Capture the cell that displays the provided text and extract its (x, y) central coordinate. 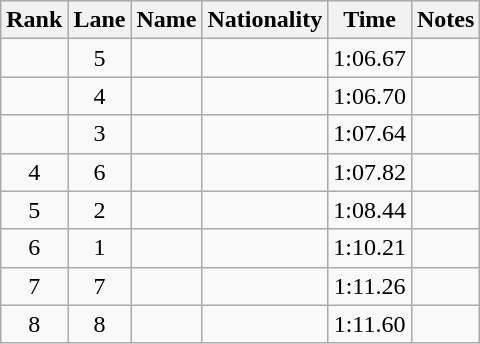
1:10.21 (370, 248)
Notes (445, 20)
1:07.64 (370, 134)
1:06.67 (370, 58)
Nationality (265, 20)
1:11.26 (370, 286)
1:08.44 (370, 210)
Lane (100, 20)
1:07.82 (370, 172)
1 (100, 248)
Rank (34, 20)
3 (100, 134)
Name (166, 20)
1:06.70 (370, 96)
Time (370, 20)
1:11.60 (370, 324)
2 (100, 210)
